Capture the cell that displays the provided text and extract its (X, Y) central coordinate. 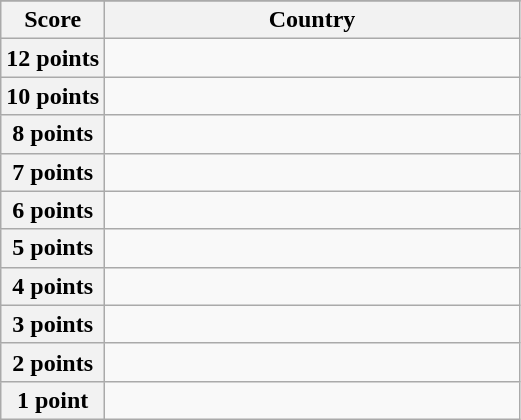
12 points (53, 58)
7 points (53, 172)
6 points (53, 210)
5 points (53, 248)
1 point (53, 400)
Country (312, 20)
2 points (53, 362)
3 points (53, 324)
Score (53, 20)
8 points (53, 134)
4 points (53, 286)
10 points (53, 96)
